For the text-containing cell, return its midpoint in [x, y] coordinate format. 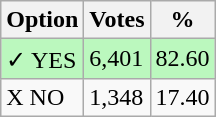
82.60 [182, 59]
1,348 [117, 97]
% [182, 20]
6,401 [117, 59]
Option [42, 20]
Votes [117, 20]
X NO [42, 97]
✓ YES [42, 59]
17.40 [182, 97]
